Determine the (X, Y) coordinate at the center of the cell enclosing the given text.  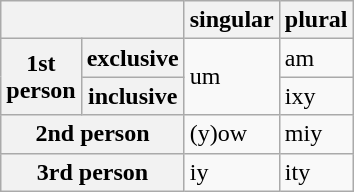
1stperson (41, 77)
2nd person (92, 134)
singular (232, 20)
ixy (316, 96)
ity (316, 172)
3rd person (92, 172)
am (316, 58)
inclusive (132, 96)
iy (232, 172)
(y)ow (232, 134)
um (232, 77)
plural (316, 20)
exclusive (132, 58)
miy (316, 134)
